Detect which cell encompasses the target text, then output its (X, Y) center coordinate. 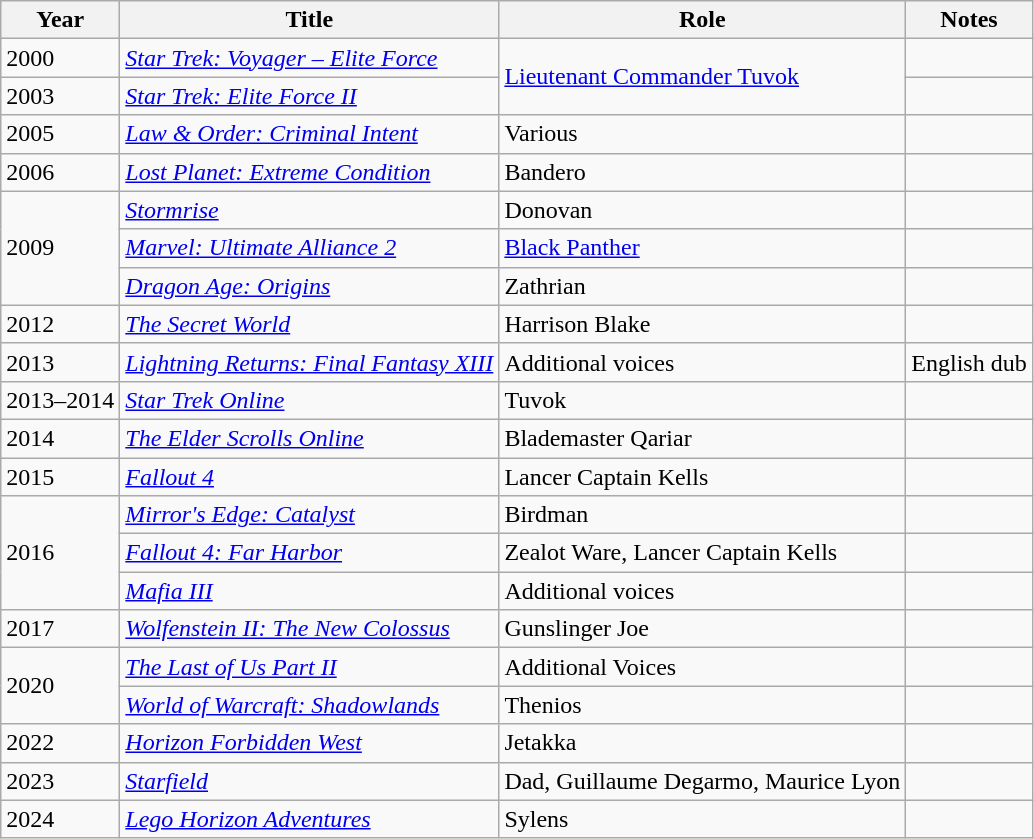
2013 (60, 362)
Various (702, 134)
Zealot Ware, Lancer Captain Kells (702, 553)
World of Warcraft: Shadowlands (310, 705)
2012 (60, 324)
2015 (60, 477)
2017 (60, 629)
2006 (60, 172)
The Secret World (310, 324)
2005 (60, 134)
Donovan (702, 210)
Law & Order: Criminal Intent (310, 134)
The Elder Scrolls Online (310, 438)
Gunslinger Joe (702, 629)
Stormrise (310, 210)
Dragon Age: Origins (310, 286)
Lightning Returns: Final Fantasy XIII (310, 362)
Jetakka (702, 743)
Marvel: Ultimate Alliance 2 (310, 248)
Horizon Forbidden West (310, 743)
Dad, Guillaume Degarmo, Maurice Lyon (702, 781)
Lieutenant Commander Tuvok (702, 77)
Sylens (702, 819)
Star Trek: Voyager – Elite Force (310, 58)
2020 (60, 686)
Title (310, 20)
Thenios (702, 705)
Additional Voices (702, 667)
Bandero (702, 172)
Lego Horizon Adventures (310, 819)
2003 (60, 96)
Birdman (702, 515)
Wolfenstein II: The New Colossus (310, 629)
Harrison Blake (702, 324)
2009 (60, 248)
Mafia III (310, 591)
Fallout 4: Far Harbor (310, 553)
Mirror's Edge: Catalyst (310, 515)
Black Panther (702, 248)
Role (702, 20)
2023 (60, 781)
Notes (969, 20)
Zathrian (702, 286)
2022 (60, 743)
Star Trek: Elite Force II (310, 96)
Year (60, 20)
2000 (60, 58)
Fallout 4 (310, 477)
The Last of Us Part II (310, 667)
Lost Planet: Extreme Condition (310, 172)
Lancer Captain Kells (702, 477)
2014 (60, 438)
2016 (60, 553)
Tuvok (702, 400)
English dub (969, 362)
Starfield (310, 781)
Star Trek Online (310, 400)
2024 (60, 819)
2013–2014 (60, 400)
Blademaster Qariar (702, 438)
